Determine the [x, y] coordinate at the center of the cell enclosing the given text.  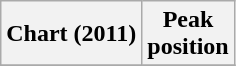
Chart (2011) [72, 34]
Peakposition [188, 34]
